Find where the given text appears and provide that cell's center as [X, Y] coordinate. 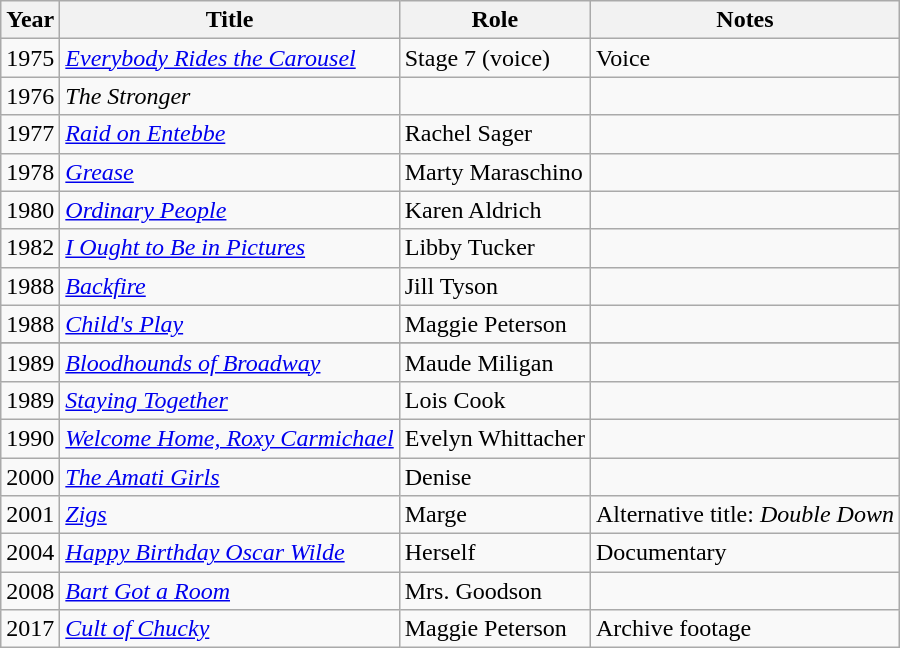
1990 [30, 438]
Lois Cook [494, 400]
Jill Tyson [494, 286]
Marty Maraschino [494, 172]
Voice [744, 58]
1977 [30, 134]
The Stronger [230, 96]
Archive footage [744, 629]
Maude Miligan [494, 362]
Grease [230, 172]
Herself [494, 553]
2017 [30, 629]
Denise [494, 477]
Zigs [230, 515]
Libby Tucker [494, 248]
Staying Together [230, 400]
Documentary [744, 553]
Bart Got a Room [230, 591]
Cult of Chucky [230, 629]
1980 [30, 210]
Bloodhounds of Broadway [230, 362]
1978 [30, 172]
Everybody Rides the Carousel [230, 58]
Alternative title: Double Down [744, 515]
Welcome Home, Roxy Carmichael [230, 438]
The Amati Girls [230, 477]
Year [30, 20]
1982 [30, 248]
1976 [30, 96]
Ordinary People [230, 210]
Title [230, 20]
2001 [30, 515]
2000 [30, 477]
Marge [494, 515]
Role [494, 20]
Backfire [230, 286]
Rachel Sager [494, 134]
Raid on Entebbe [230, 134]
Mrs. Goodson [494, 591]
Happy Birthday Oscar Wilde [230, 553]
Evelyn Whittacher [494, 438]
Child's Play [230, 324]
2004 [30, 553]
I Ought to Be in Pictures [230, 248]
2008 [30, 591]
1975 [30, 58]
Karen Aldrich [494, 210]
Stage 7 (voice) [494, 58]
Notes [744, 20]
